Provide the [x, y] coordinate of the cell's center where the given text is located.  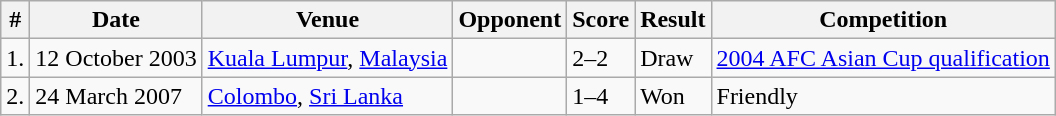
Draw [673, 58]
Won [673, 96]
# [16, 20]
12 October 2003 [116, 58]
Friendly [883, 96]
24 March 2007 [116, 96]
Date [116, 20]
2. [16, 96]
2–2 [601, 58]
1. [16, 58]
1–4 [601, 96]
Opponent [510, 20]
Colombo, Sri Lanka [328, 96]
Score [601, 20]
Kuala Lumpur, Malaysia [328, 58]
Competition [883, 20]
Result [673, 20]
2004 AFC Asian Cup qualification [883, 58]
Venue [328, 20]
